Locate the cell with the specified text and output its [x, y] center coordinate. 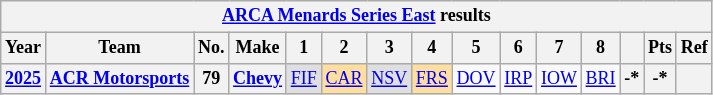
2025 [24, 78]
4 [432, 48]
IRP [518, 78]
Team [119, 48]
7 [560, 48]
CAR [344, 78]
Pts [660, 48]
BRI [600, 78]
79 [212, 78]
8 [600, 48]
1 [304, 48]
FIF [304, 78]
Chevy [258, 78]
ARCA Menards Series East results [356, 16]
FRS [432, 78]
Ref [694, 48]
6 [518, 48]
2 [344, 48]
Make [258, 48]
IOW [560, 78]
NSV [390, 78]
DOV [476, 78]
No. [212, 48]
3 [390, 48]
Year [24, 48]
ACR Motorsports [119, 78]
5 [476, 48]
